For the text-containing cell, return its midpoint in [x, y] coordinate format. 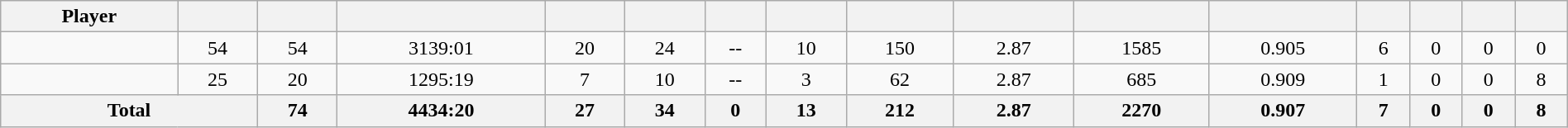
212 [900, 111]
25 [218, 79]
Player [89, 17]
150 [900, 48]
74 [298, 111]
24 [665, 48]
13 [807, 111]
1 [1384, 79]
1585 [1141, 48]
34 [665, 111]
0.905 [1284, 48]
27 [586, 111]
2270 [1141, 111]
Total [129, 111]
4434:20 [442, 111]
0.909 [1284, 79]
1295:19 [442, 79]
3 [807, 79]
685 [1141, 79]
62 [900, 79]
0.907 [1284, 111]
6 [1384, 48]
3139:01 [442, 48]
